Pinpoint the cell where the given text exists, returning its [x, y] midpoint coordinate. 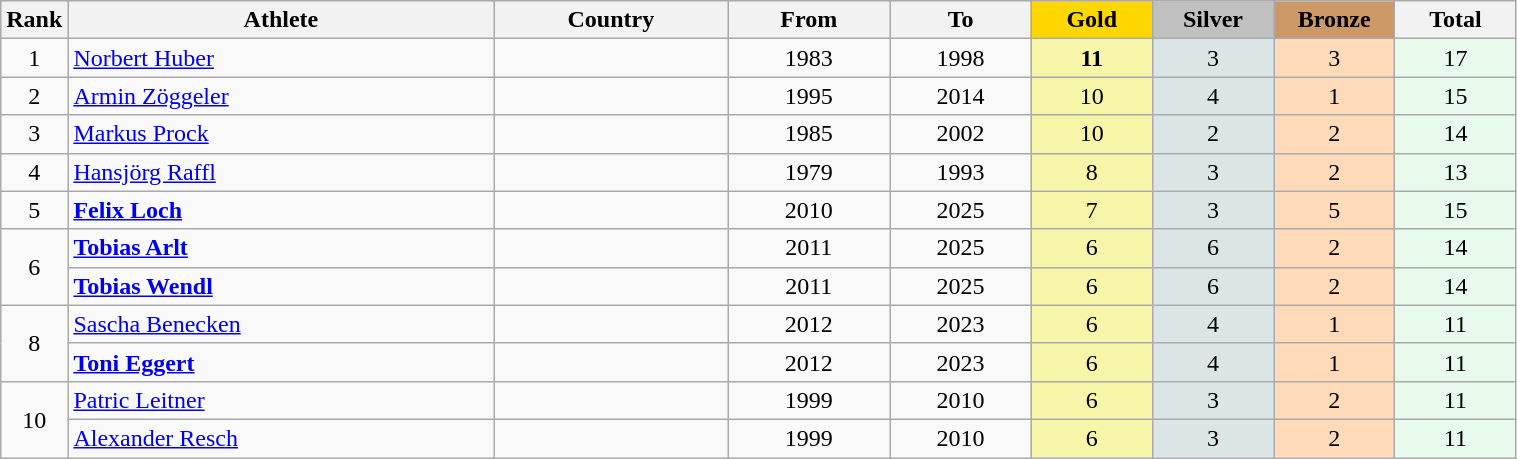
Silver [1212, 20]
From [809, 20]
13 [1456, 172]
Tobias Wendl [281, 286]
Hansjörg Raffl [281, 172]
Felix Loch [281, 210]
Bronze [1334, 20]
7 [1092, 210]
1995 [809, 96]
Athlete [281, 20]
Alexander Resch [281, 438]
1998 [960, 58]
1979 [809, 172]
Tobias Arlt [281, 248]
Norbert Huber [281, 58]
2014 [960, 96]
Country [611, 20]
Gold [1092, 20]
1993 [960, 172]
Patric Leitner [281, 400]
Total [1456, 20]
Armin Zöggeler [281, 96]
To [960, 20]
17 [1456, 58]
Markus Prock [281, 134]
Rank [34, 20]
1983 [809, 58]
1985 [809, 134]
Toni Eggert [281, 362]
2002 [960, 134]
Sascha Benecken [281, 324]
